Search for the cell housing the specified text and yield its (X, Y) center coordinate. 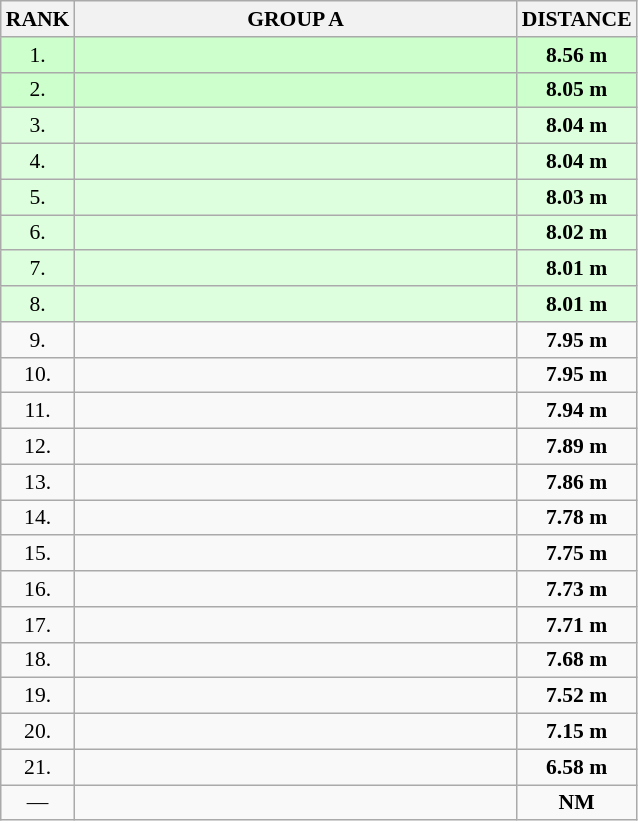
1. (38, 55)
8.05 m (577, 90)
4. (38, 162)
7.94 m (577, 411)
2. (38, 90)
6.58 m (577, 767)
8.03 m (577, 197)
9. (38, 340)
7.89 m (577, 447)
7.78 m (577, 518)
15. (38, 554)
7. (38, 269)
GROUP A (295, 19)
19. (38, 696)
13. (38, 482)
14. (38, 518)
11. (38, 411)
6. (38, 233)
NM (577, 803)
5. (38, 197)
7.52 m (577, 696)
7.15 m (577, 732)
8.56 m (577, 55)
20. (38, 732)
7.68 m (577, 660)
10. (38, 375)
17. (38, 625)
21. (38, 767)
16. (38, 589)
12. (38, 447)
7.73 m (577, 589)
— (38, 803)
RANK (38, 19)
8. (38, 304)
3. (38, 126)
7.86 m (577, 482)
7.75 m (577, 554)
8.02 m (577, 233)
7.71 m (577, 625)
18. (38, 660)
DISTANCE (577, 19)
